Extract the [x, y] coordinate from the center of the cell holding the provided text.  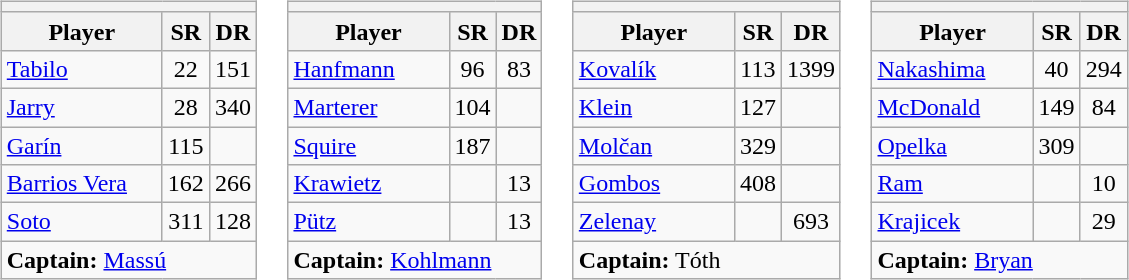
40 [1056, 69]
Hanfmann [368, 69]
10 [1104, 184]
Captain: Kohlmann [415, 260]
Zelenay [654, 222]
Pütz [368, 222]
Gombos [654, 184]
Molčan [654, 145]
83 [519, 69]
149 [1056, 107]
84 [1104, 107]
127 [758, 107]
Captain: Tóth [706, 260]
693 [810, 222]
309 [1056, 145]
113 [758, 69]
Tabilo [82, 69]
Ram [952, 184]
Klein [654, 107]
Marterer [368, 107]
151 [232, 69]
104 [472, 107]
Soto [82, 222]
294 [1104, 69]
22 [186, 69]
Captain: Bryan [1000, 260]
Kovalík [654, 69]
McDonald [952, 107]
29 [1104, 222]
187 [472, 145]
311 [186, 222]
Captain: Massú [128, 260]
Krawietz [368, 184]
Nakashima [952, 69]
1399 [810, 69]
Garín [82, 145]
329 [758, 145]
Jarry [82, 107]
128 [232, 222]
Opelka [952, 145]
Squire [368, 145]
340 [232, 107]
115 [186, 145]
96 [472, 69]
28 [186, 107]
Krajicek [952, 222]
162 [186, 184]
Barrios Vera [82, 184]
266 [232, 184]
408 [758, 184]
